Output the [X, Y] coordinate of the center of the cell containing the given text.  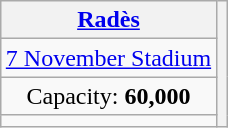
Capacity: 60,000 [108, 96]
7 November Stadium [108, 58]
Radès [108, 20]
